Locate the cell with the specified text and output its [x, y] center coordinate. 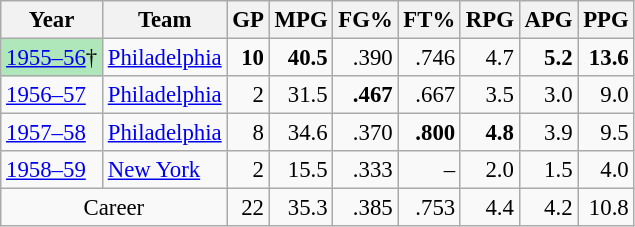
1957–58 [52, 133]
.667 [430, 95]
.370 [366, 133]
Year [52, 20]
.746 [430, 58]
PPG [606, 20]
RPG [490, 20]
34.6 [301, 133]
9.0 [606, 95]
22 [248, 208]
9.5 [606, 133]
3.0 [548, 95]
5.2 [548, 58]
4.7 [490, 58]
.333 [366, 170]
4.8 [490, 133]
4.0 [606, 170]
31.5 [301, 95]
.800 [430, 133]
1956–57 [52, 95]
10.8 [606, 208]
.385 [366, 208]
40.5 [301, 58]
.467 [366, 95]
2.0 [490, 170]
.753 [430, 208]
3.9 [548, 133]
3.5 [490, 95]
MPG [301, 20]
APG [548, 20]
35.3 [301, 208]
13.6 [606, 58]
1955–56† [52, 58]
New York [164, 170]
FT% [430, 20]
Career [114, 208]
1958–59 [52, 170]
FG% [366, 20]
GP [248, 20]
4.2 [548, 208]
15.5 [301, 170]
8 [248, 133]
1.5 [548, 170]
.390 [366, 58]
10 [248, 58]
Team [164, 20]
4.4 [490, 208]
– [430, 170]
